Return [X, Y] of the center of cell containing provided text 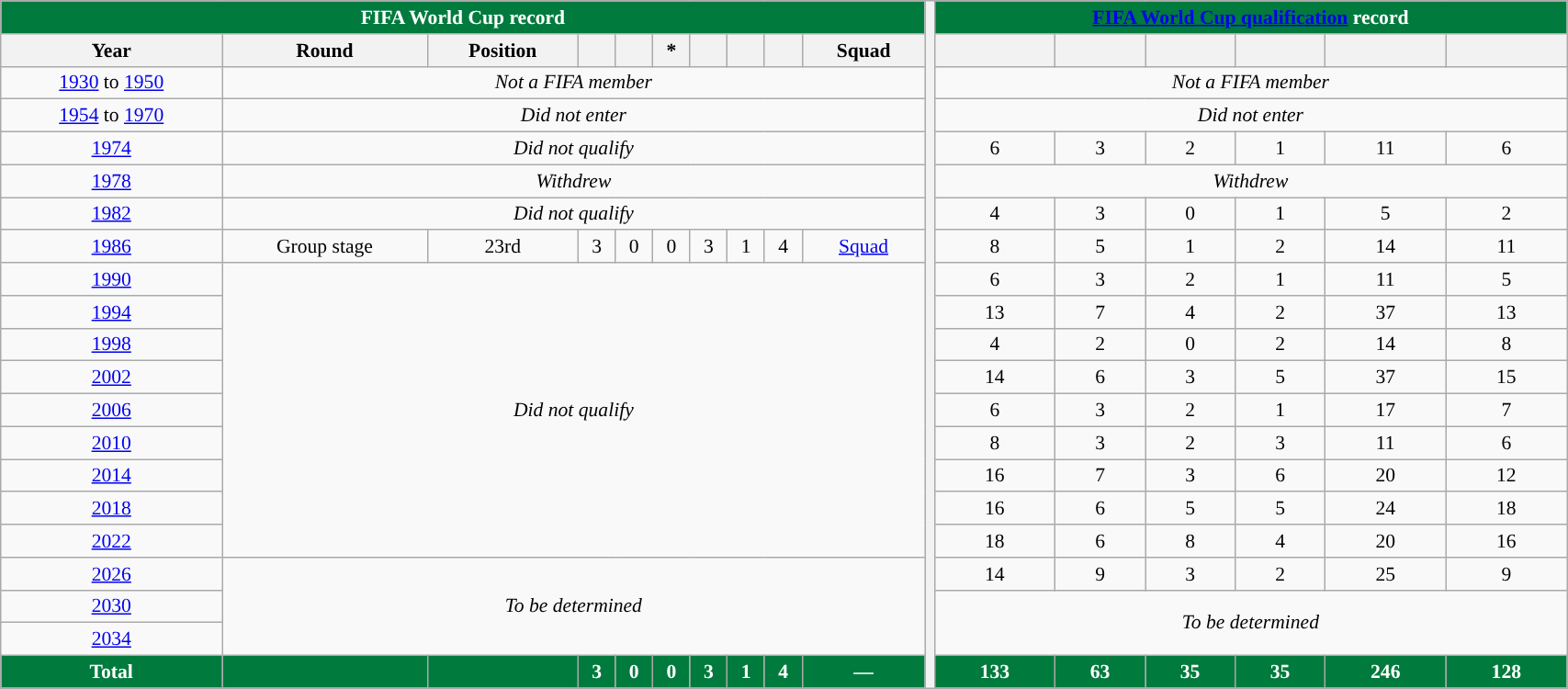
Position [502, 51]
1982 [112, 214]
133 [994, 672]
Year [112, 51]
1994 [112, 312]
1990 [112, 279]
1974 [112, 149]
2034 [112, 639]
2002 [112, 378]
23rd [502, 247]
12 [1506, 476]
— [863, 672]
128 [1506, 672]
15 [1506, 378]
2010 [112, 443]
FIFA World Cup record [463, 17]
63 [1100, 672]
1930 to 1950 [112, 83]
FIFA World Cup qualification record [1250, 17]
1978 [112, 181]
1998 [112, 344]
* [672, 51]
17 [1385, 411]
2030 [112, 606]
Total [112, 672]
Round [325, 51]
2026 [112, 574]
2018 [112, 509]
2006 [112, 411]
1954 to 1970 [112, 116]
2014 [112, 476]
246 [1385, 672]
24 [1385, 509]
Group stage [325, 247]
2022 [112, 541]
25 [1385, 574]
1986 [112, 247]
